Output the (x, y) coordinate of the center of the cell containing the given text.  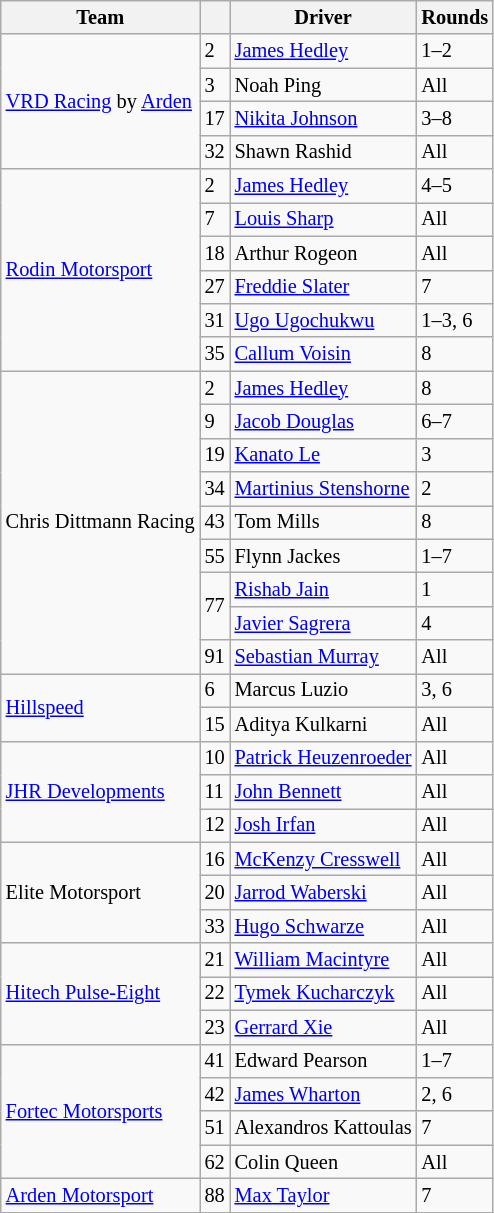
Rounds (456, 17)
Max Taylor (324, 1195)
11 (215, 791)
Alexandros Kattoulas (324, 1128)
Team (100, 17)
Patrick Heuzenroeder (324, 758)
Flynn Jackes (324, 556)
Hitech Pulse-Eight (100, 994)
3, 6 (456, 690)
Nikita Johnson (324, 118)
6–7 (456, 421)
Kanato Le (324, 455)
1–3, 6 (456, 320)
Marcus Luzio (324, 690)
21 (215, 960)
62 (215, 1162)
Javier Sagrera (324, 623)
Hillspeed (100, 706)
Ugo Ugochukwu (324, 320)
Gerrard Xie (324, 1027)
William Macintyre (324, 960)
51 (215, 1128)
Tymek Kucharczyk (324, 993)
43 (215, 522)
32 (215, 152)
Aditya Kulkarni (324, 724)
Shawn Rashid (324, 152)
Fortec Motorsports (100, 1112)
McKenzy Cresswell (324, 859)
Hugo Schwarze (324, 926)
6 (215, 690)
Chris Dittmann Racing (100, 522)
77 (215, 606)
3–8 (456, 118)
Louis Sharp (324, 219)
Rodin Motorsport (100, 270)
Martinius Stenshorne (324, 489)
34 (215, 489)
4 (456, 623)
27 (215, 287)
1–2 (456, 51)
Jacob Douglas (324, 421)
91 (215, 657)
88 (215, 1195)
Arthur Rogeon (324, 253)
19 (215, 455)
31 (215, 320)
Driver (324, 17)
Tom Mills (324, 522)
15 (215, 724)
41 (215, 1061)
22 (215, 993)
1 (456, 589)
Noah Ping (324, 85)
12 (215, 825)
Jarrod Waberski (324, 892)
17 (215, 118)
42 (215, 1094)
23 (215, 1027)
Freddie Slater (324, 287)
35 (215, 354)
James Wharton (324, 1094)
10 (215, 758)
4–5 (456, 186)
VRD Racing by Arden (100, 102)
18 (215, 253)
9 (215, 421)
Josh Irfan (324, 825)
John Bennett (324, 791)
Edward Pearson (324, 1061)
Rishab Jain (324, 589)
16 (215, 859)
33 (215, 926)
55 (215, 556)
Sebastian Murray (324, 657)
Callum Voisin (324, 354)
Arden Motorsport (100, 1195)
2, 6 (456, 1094)
JHR Developments (100, 792)
Colin Queen (324, 1162)
20 (215, 892)
Elite Motorsport (100, 892)
